Search for the cell housing the specified text and yield its [X, Y] center coordinate. 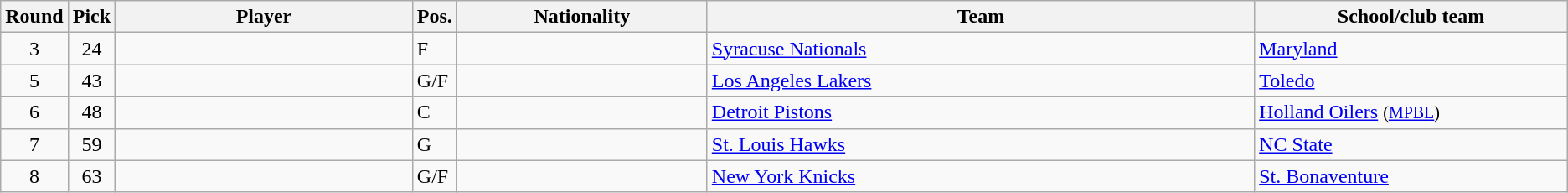
5 [34, 81]
C [434, 112]
43 [91, 81]
3 [34, 49]
Syracuse Nationals [980, 49]
Maryland [1411, 49]
New York Knicks [980, 176]
59 [91, 144]
Team [980, 17]
63 [91, 176]
Holland Oilers (MPBL) [1411, 112]
School/club team [1411, 17]
Pick [91, 17]
Round [34, 17]
7 [34, 144]
St. Bonaventure [1411, 176]
8 [34, 176]
Pos. [434, 17]
Nationality [581, 17]
Toledo [1411, 81]
6 [34, 112]
Player [265, 17]
G [434, 144]
48 [91, 112]
St. Louis Hawks [980, 144]
NC State [1411, 144]
F [434, 49]
Los Angeles Lakers [980, 81]
24 [91, 49]
Detroit Pistons [980, 112]
